Locate the cell with the specified text and output its (x, y) center coordinate. 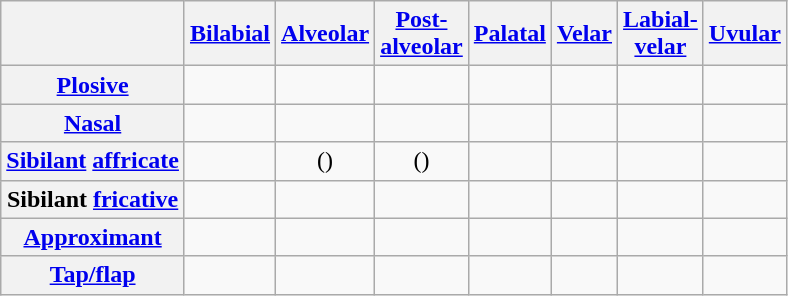
Bilabial (230, 34)
Alveolar (326, 34)
Tap/flap (93, 275)
Uvular (744, 34)
Palatal (510, 34)
Labial-velar (661, 34)
Plosive (93, 85)
Approximant (93, 237)
Sibilant fricative (93, 199)
Post-alveolar (422, 34)
Velar (584, 34)
Sibilant affricate (93, 161)
Nasal (93, 123)
